For the text-containing cell, return its midpoint in [x, y] coordinate format. 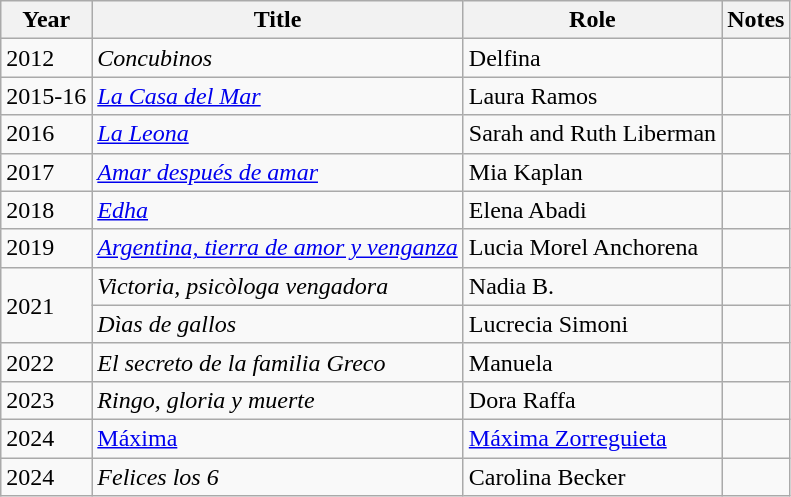
Máxima [278, 438]
Amar después de amar [278, 172]
Dora Raffa [592, 400]
Role [592, 20]
La Leona [278, 134]
2021 [46, 305]
Dìas de gallos [278, 324]
Edha [278, 210]
Year [46, 20]
Manuela [592, 362]
Mia Kaplan [592, 172]
Delfina [592, 58]
2017 [46, 172]
Concubinos [278, 58]
2019 [46, 248]
Notes [756, 20]
Carolina Becker [592, 477]
Elena Abadi [592, 210]
2023 [46, 400]
2018 [46, 210]
2022 [46, 362]
La Casa del Mar [278, 96]
2015-16 [46, 96]
Sarah and Ruth Liberman [592, 134]
Title [278, 20]
El secreto de la familia Greco [278, 362]
Máxima Zorreguieta [592, 438]
Laura Ramos [592, 96]
2012 [46, 58]
Nadia B. [592, 286]
Ringo, gloria y muerte [278, 400]
Felices los 6 [278, 477]
Victoria, psicòloga vengadora [278, 286]
Argentina, tierra de amor y venganza [278, 248]
Lucrecia Simoni [592, 324]
Lucia Morel Anchorena [592, 248]
2016 [46, 134]
